Output the [X, Y] coordinate of the center of the cell containing the given text.  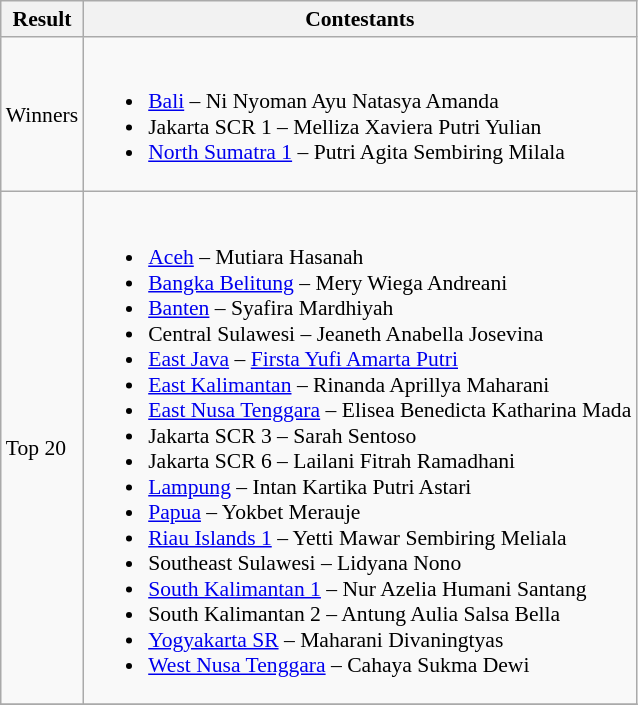
Winners [42, 114]
Contestants [360, 19]
Top 20 [42, 448]
Bali – Ni Nyoman Ayu Natasya AmandaJakarta SCR 1 – Melliza Xaviera Putri YulianNorth Sumatra 1 – Putri Agita Sembiring Milala [360, 114]
Result [42, 19]
